Output the [X, Y] coordinate of the center of the cell containing the given text.  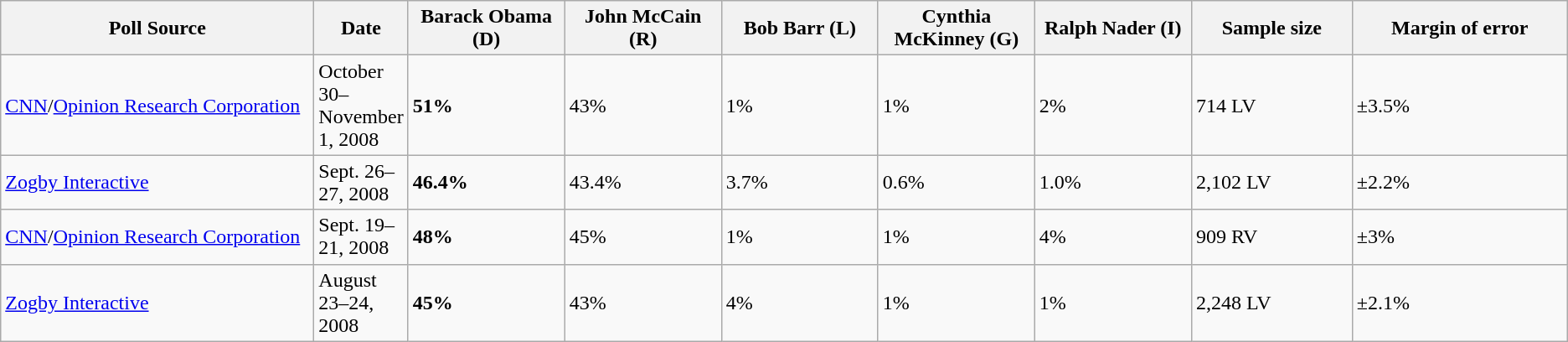
Barack Obama (D) [486, 28]
2% [1112, 106]
±2.1% [1459, 303]
Cynthia McKinney (G) [957, 28]
1.0% [1112, 183]
±2.2% [1459, 183]
48% [486, 236]
Sept. 19–21, 2008 [361, 236]
Poll Source [157, 28]
714 LV [1271, 106]
51% [486, 106]
Sept. 26–27, 2008 [361, 183]
0.6% [957, 183]
October 30–November 1, 2008 [361, 106]
2,102 LV [1271, 183]
August 23–24, 2008 [361, 303]
Sample size [1271, 28]
3.7% [799, 183]
46.4% [486, 183]
Bob Barr (L) [799, 28]
±3.5% [1459, 106]
909 RV [1271, 236]
John McCain (R) [643, 28]
Date [361, 28]
±3% [1459, 236]
43.4% [643, 183]
Margin of error [1459, 28]
2,248 LV [1271, 303]
Ralph Nader (I) [1112, 28]
